For the text-containing cell, return its midpoint in (x, y) coordinate format. 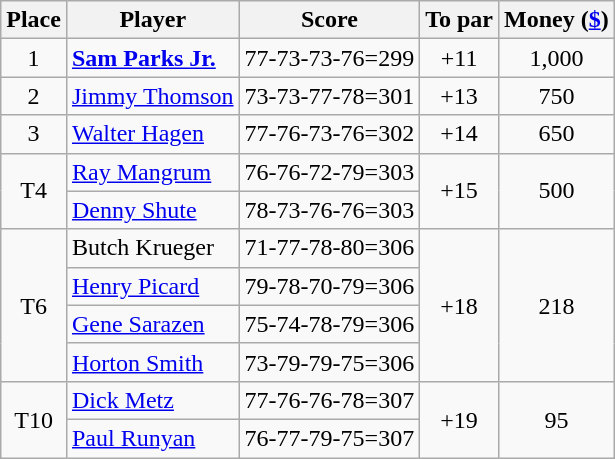
79-78-70-79=306 (330, 286)
500 (557, 191)
77-76-73-76=302 (330, 134)
Butch Krueger (152, 248)
76-76-72-79=303 (330, 172)
2 (34, 96)
Score (330, 20)
T10 (34, 419)
+14 (460, 134)
Gene Sarazen (152, 324)
Money ($) (557, 20)
Place (34, 20)
77-73-73-76=299 (330, 58)
+11 (460, 58)
T4 (34, 191)
T6 (34, 305)
+19 (460, 419)
78-73-76-76=303 (330, 210)
Player (152, 20)
Walter Hagen (152, 134)
Sam Parks Jr. (152, 58)
73-73-77-78=301 (330, 96)
+15 (460, 191)
Jimmy Thomson (152, 96)
71-77-78-80=306 (330, 248)
+18 (460, 305)
750 (557, 96)
Horton Smith (152, 362)
73-79-79-75=306 (330, 362)
1,000 (557, 58)
95 (557, 419)
1 (34, 58)
+13 (460, 96)
Paul Runyan (152, 438)
75-74-78-79=306 (330, 324)
Denny Shute (152, 210)
Henry Picard (152, 286)
Ray Mangrum (152, 172)
77-76-76-78=307 (330, 400)
218 (557, 305)
Dick Metz (152, 400)
3 (34, 134)
650 (557, 134)
76-77-79-75=307 (330, 438)
To par (460, 20)
